From the cell containing the given text, extract its center point as (x, y) coordinate. 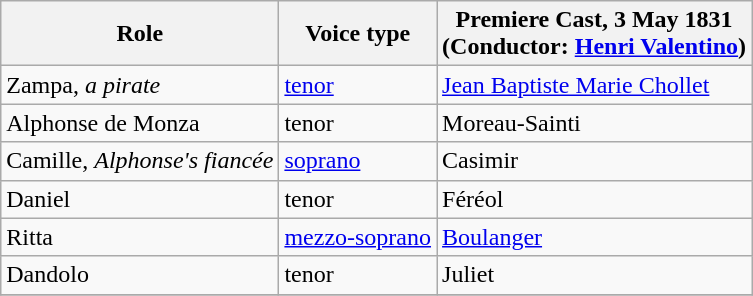
Daniel (140, 199)
Camille, Alphonse's fiancée (140, 161)
Premiere Cast, 3 May 1831 (Conductor: Henri Valentino) (594, 34)
Féréol (594, 199)
Ritta (140, 237)
Dandolo (140, 275)
Jean Baptiste Marie Chollet (594, 85)
Moreau-Sainti (594, 123)
Casimir (594, 161)
soprano (358, 161)
Role (140, 34)
Zampa, a pirate (140, 85)
mezzo-soprano (358, 237)
Boulanger (594, 237)
Juliet (594, 275)
Alphonse de Monza (140, 123)
Voice type (358, 34)
